Return [X, Y] of the center of cell containing provided text 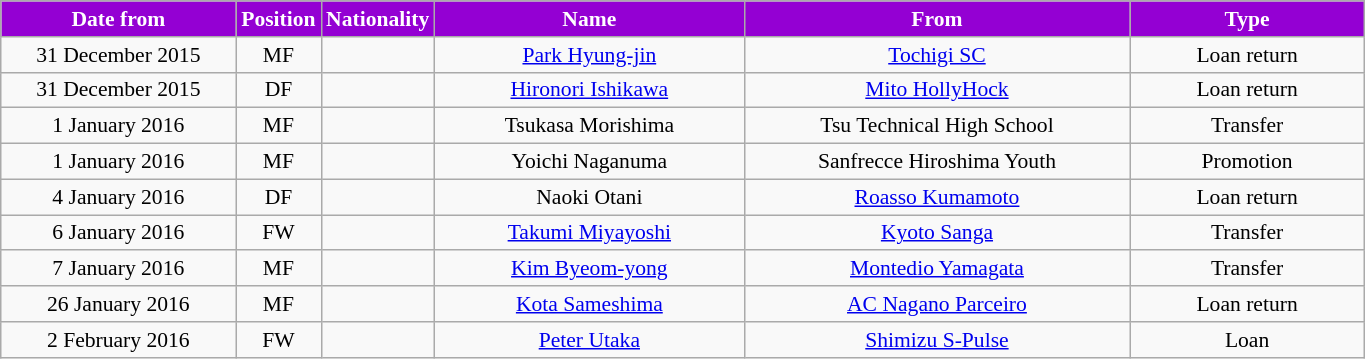
Naoki Otani [589, 197]
2 February 2016 [118, 340]
26 January 2016 [118, 304]
Name [589, 19]
Tsukasa Morishima [589, 126]
4 January 2016 [118, 197]
Montedio Yamagata [936, 269]
Promotion [1248, 162]
Hironori Ishikawa [589, 90]
Date from [118, 19]
Kim Byeom-yong [589, 269]
Kyoto Sanga [936, 233]
Kota Sameshima [589, 304]
Position [278, 19]
Roasso Kumamoto [936, 197]
6 January 2016 [118, 233]
Nationality [378, 19]
Peter Utaka [589, 340]
Takumi Miyayoshi [589, 233]
7 January 2016 [118, 269]
Mito HollyHock [936, 90]
Loan [1248, 340]
Type [1248, 19]
Tochigi SC [936, 55]
Tsu Technical High School [936, 126]
Park Hyung-jin [589, 55]
AC Nagano Parceiro [936, 304]
Yoichi Naganuma [589, 162]
Sanfrecce Hiroshima Youth [936, 162]
From [936, 19]
Shimizu S-Pulse [936, 340]
